Pinpoint the cell where the given text exists, returning its [X, Y] midpoint coordinate. 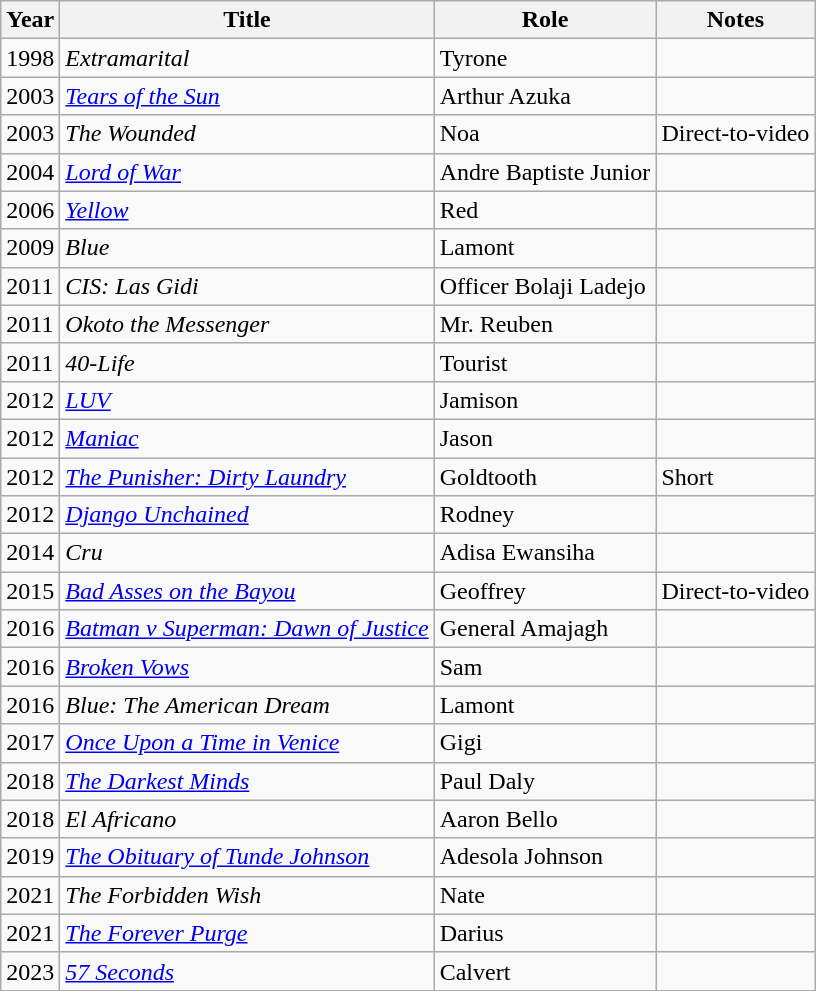
Okoto the Messenger [247, 324]
El Africano [247, 819]
Nate [545, 895]
Adisa Ewansiha [545, 553]
Batman v Superman: Dawn of Justice [247, 629]
2004 [30, 172]
The Obituary of Tunde Johnson [247, 857]
Once Upon a Time in Venice [247, 743]
Blue [247, 248]
Yellow [247, 210]
Adesola Johnson [545, 857]
Noa [545, 134]
2023 [30, 971]
Tourist [545, 362]
The Punisher: Dirty Laundry [247, 477]
Aaron Bello [545, 819]
Notes [736, 20]
Gigi [545, 743]
2015 [30, 591]
2006 [30, 210]
Lord of War [247, 172]
Maniac [247, 438]
Mr. Reuben [545, 324]
The Wounded [247, 134]
The Forbidden Wish [247, 895]
Extramarital [247, 58]
57 Seconds [247, 971]
Calvert [545, 971]
Darius [545, 933]
Bad Asses on the Bayou [247, 591]
Rodney [545, 515]
40-Life [247, 362]
Red [545, 210]
Role [545, 20]
Geoffrey [545, 591]
2019 [30, 857]
2009 [30, 248]
2017 [30, 743]
CIS: Las Gidi [247, 286]
Tyrone [545, 58]
Tears of the Sun [247, 96]
Jason [545, 438]
Django Unchained [247, 515]
General Amajagh [545, 629]
Goldtooth [545, 477]
Title [247, 20]
1998 [30, 58]
Blue: The American Dream [247, 705]
2014 [30, 553]
Sam [545, 667]
Cru [247, 553]
Andre Baptiste Junior [545, 172]
Arthur Azuka [545, 96]
The Darkest Minds [247, 781]
Broken Vows [247, 667]
The Forever Purge [247, 933]
Paul Daly [545, 781]
Jamison [545, 400]
LUV [247, 400]
Year [30, 20]
Short [736, 477]
Officer Bolaji Ladejo [545, 286]
